Return the [X, Y] coordinate for the center point of the cell that contains the specified text.  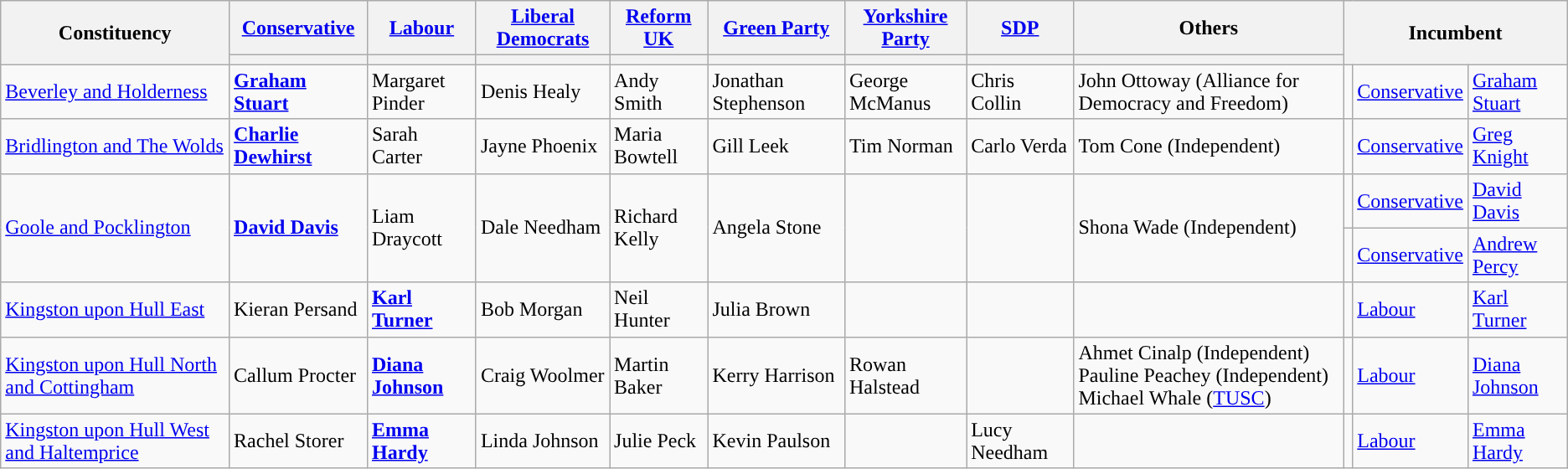
SDP [1020, 28]
Kieran Persand [298, 310]
Denis Healy [543, 92]
Tim Norman [905, 146]
Linda Johnson [543, 441]
Margaret Pinder [421, 92]
Gill Leek [776, 146]
Kingston upon Hull West and Haltemprice [116, 441]
Chris Collin [1020, 92]
Richard Kelly [658, 228]
Sarah Carter [421, 146]
Beverley and Holderness [116, 92]
Andy Smith [658, 92]
Craig Woolmer [543, 375]
Kerry Harrison [776, 375]
George McManus [905, 92]
Charlie Dewhirst [298, 146]
Jayne Phoenix [543, 146]
Kingston upon Hull North and Cottingham [116, 375]
Bob Morgan [543, 310]
Carlo Verda [1020, 146]
Liberal Democrats [543, 28]
Callum Procter [298, 375]
Martin Baker [658, 375]
Lucy Needham [1020, 441]
Reform UK [658, 28]
Jonathan Stephenson [776, 92]
Dale Needham [543, 228]
Tom Cone (Independent) [1209, 146]
John Ottoway (Alliance for Democracy and Freedom) [1209, 92]
Yorkshire Party [905, 28]
Incumbent [1456, 33]
Others [1209, 28]
Rachel Storer [298, 441]
Julia Brown [776, 310]
Green Party [776, 28]
Kevin Paulson [776, 441]
Ahmet Cinalp (Independent)Pauline Peachey (Independent)Michael Whale (TUSC) [1209, 375]
Andrew Percy [1518, 255]
Kingston upon Hull East [116, 310]
Angela Stone [776, 228]
Goole and Pocklington [116, 228]
Constituency [116, 33]
Julie Peck [658, 441]
Bridlington and The Wolds [116, 146]
Maria Bowtell [658, 146]
Greg Knight [1518, 146]
Liam Draycott [421, 228]
Rowan Halstead [905, 375]
Shona Wade (Independent) [1209, 228]
Neil Hunter [658, 310]
